Capture the cell that displays the provided text and extract its [x, y] central coordinate. 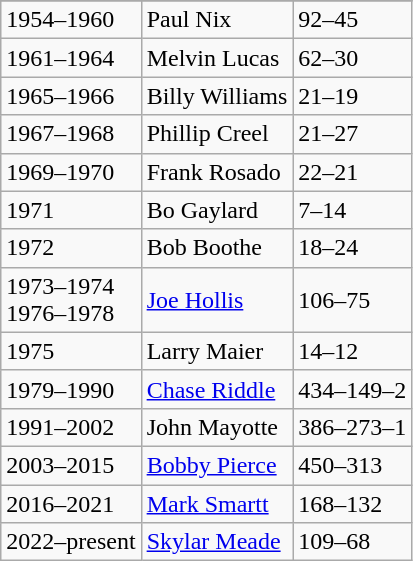
1979–1990 [71, 389]
109–68 [352, 542]
Billy Williams [217, 96]
18–24 [352, 248]
Joe Hollis [217, 300]
2016–2021 [71, 503]
106–75 [352, 300]
Frank Rosado [217, 172]
2003–2015 [71, 465]
Phillip Creel [217, 134]
Bob Boothe [217, 248]
450–313 [352, 465]
1972 [71, 248]
14–12 [352, 351]
62–30 [352, 58]
Melvin Lucas [217, 58]
168–132 [352, 503]
1967–1968 [71, 134]
1965–1966 [71, 96]
1954–1960 [71, 20]
21–27 [352, 134]
22–21 [352, 172]
1969–1970 [71, 172]
92–45 [352, 20]
1961–1964 [71, 58]
Skylar Meade [217, 542]
John Mayotte [217, 427]
Paul Nix [217, 20]
434–149–2 [352, 389]
1991–2002 [71, 427]
Larry Maier [217, 351]
Bobby Pierce [217, 465]
1975 [71, 351]
1973–19741976–1978 [71, 300]
Chase Riddle [217, 389]
7–14 [352, 210]
2022–present [71, 542]
1971 [71, 210]
386–273–1 [352, 427]
21–19 [352, 96]
Bo Gaylard [217, 210]
Mark Smartt [217, 503]
